Provide the [X, Y] coordinate of the cell's center where the given text is located.  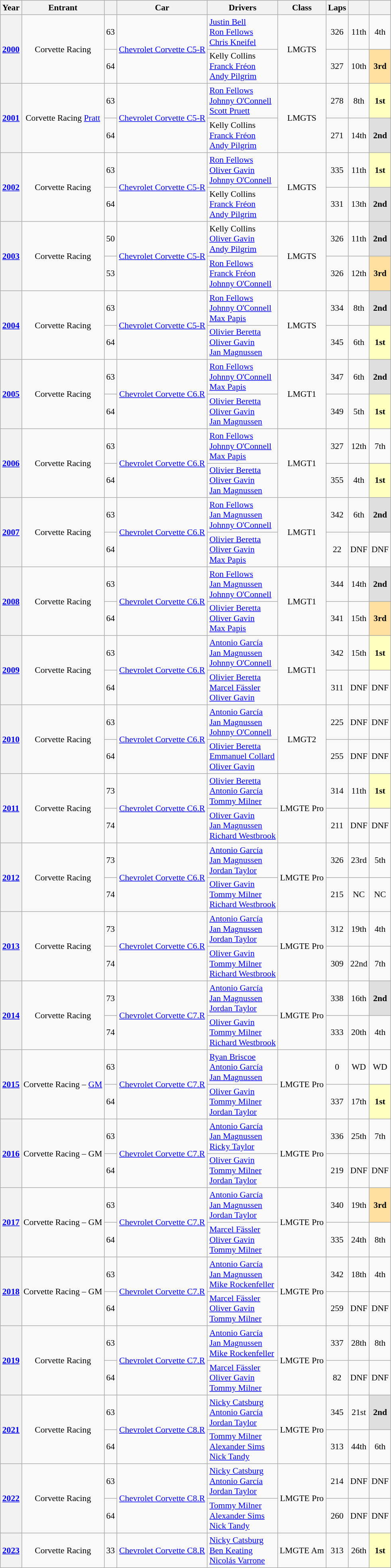
334 [337, 308]
211 [337, 825]
2011 [11, 809]
355 [337, 480]
2022 [11, 1499]
2015 [11, 1084]
Ron Fellows Oliver Gavin Johnny O'Connell [242, 170]
338 [337, 998]
2019 [11, 1361]
Justin Bell Ron Fellows Chris Kneifel [242, 32]
Nicky Catsburg Ben Keating Nicolás Varrone [242, 1550]
23rd [359, 860]
21st [359, 1413]
LMGT2 [302, 739]
2007 [11, 532]
2017 [11, 1222]
2023 [11, 1550]
2018 [11, 1292]
2000 [11, 49]
22nd [359, 964]
53 [110, 273]
Ron Fellows Franck Fréon Johnny O'Connell [242, 273]
Laps [337, 8]
Oliver Gavin Jan Magnussen Richard Westbrook [242, 825]
44th [359, 1447]
340 [337, 1205]
271 [337, 135]
333 [337, 1033]
341 [337, 618]
Entrant [63, 8]
260 [337, 1516]
20th [359, 1033]
25th [359, 1136]
Drivers [242, 8]
331 [337, 205]
Olivier Beretta Antonio García Tommy Milner [242, 791]
214 [337, 1481]
278 [337, 101]
259 [337, 1309]
2021 [11, 1429]
2012 [11, 877]
2014 [11, 1015]
Year [11, 8]
2016 [11, 1154]
311 [337, 688]
2002 [11, 187]
Antonio García Jan Magnussen Ricky Taylor [242, 1136]
10th [359, 66]
Car [162, 8]
26th [359, 1550]
33 [110, 1550]
314 [337, 791]
LMGTE Am [302, 1550]
255 [337, 757]
24th [359, 1240]
16th [359, 998]
312 [337, 929]
219 [337, 1170]
Ryan Briscoe Antonio García Jan Magnussen [242, 1068]
2013 [11, 947]
344 [337, 584]
13th [359, 205]
2004 [11, 325]
50 [110, 239]
225 [337, 722]
2005 [11, 394]
28th [359, 1343]
2006 [11, 463]
18th [359, 1274]
Olivier Beretta Marcel Fässler Oliver Gavin [242, 688]
Kelly Collins Oliver Gavin Andy Pilgrim [242, 239]
2003 [11, 257]
349 [337, 412]
2010 [11, 739]
347 [337, 377]
0 [337, 1068]
2008 [11, 602]
Corvette Racing Pratt [63, 118]
82 [337, 1378]
22 [337, 550]
336 [337, 1136]
Olivier Beretta Emmanuel Collard Oliver Gavin [242, 757]
215 [337, 895]
Ron Fellows Johnny O'Connell Scott Pruett [242, 101]
2001 [11, 118]
2009 [11, 670]
Class [302, 8]
309 [337, 964]
17th [359, 1102]
